Identify which cell holds the provided text, then report its [X, Y] central coordinate. 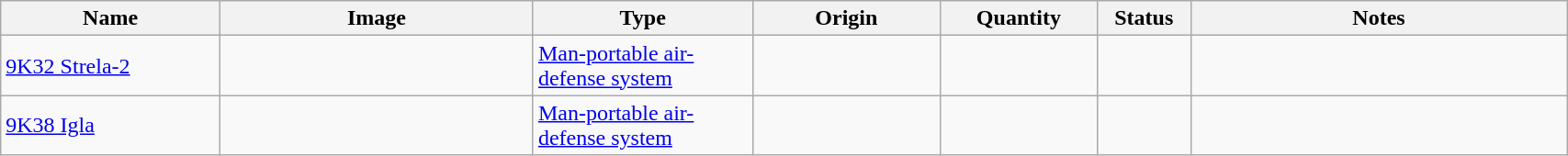
Notes [1378, 18]
9K38 Igla [110, 125]
9K32 Strela-2 [110, 66]
Quantity [1019, 18]
Name [110, 18]
Origin [847, 18]
Image [377, 18]
Type [643, 18]
Status [1144, 18]
